Identify which cell holds the provided text, then report its (X, Y) central coordinate. 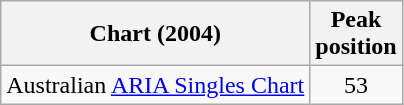
53 (356, 85)
Peakposition (356, 34)
Australian ARIA Singles Chart (156, 85)
Chart (2004) (156, 34)
